Return the [x, y] coordinate for the center point of the cell that contains the specified text.  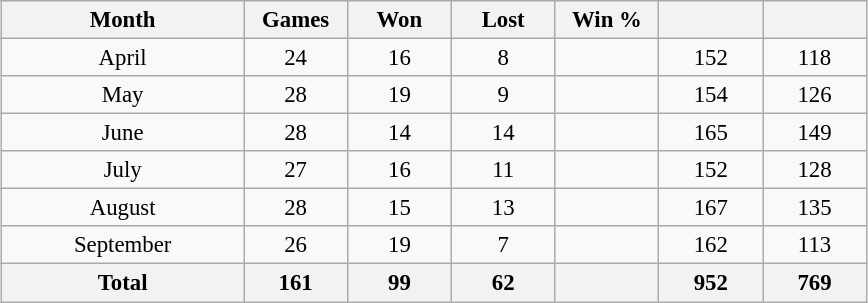
154 [711, 95]
162 [711, 245]
13 [503, 208]
April [123, 57]
149 [815, 133]
27 [296, 170]
769 [815, 283]
24 [296, 57]
August [123, 208]
113 [815, 245]
July [123, 170]
Win % [607, 20]
62 [503, 283]
Month [123, 20]
26 [296, 245]
Lost [503, 20]
165 [711, 133]
11 [503, 170]
8 [503, 57]
135 [815, 208]
128 [815, 170]
9 [503, 95]
Games [296, 20]
September [123, 245]
952 [711, 283]
161 [296, 283]
June [123, 133]
126 [815, 95]
167 [711, 208]
15 [399, 208]
7 [503, 245]
Total [123, 283]
May [123, 95]
Won [399, 20]
99 [399, 283]
118 [815, 57]
